From the cell containing the given text, extract its center point as [X, Y] coordinate. 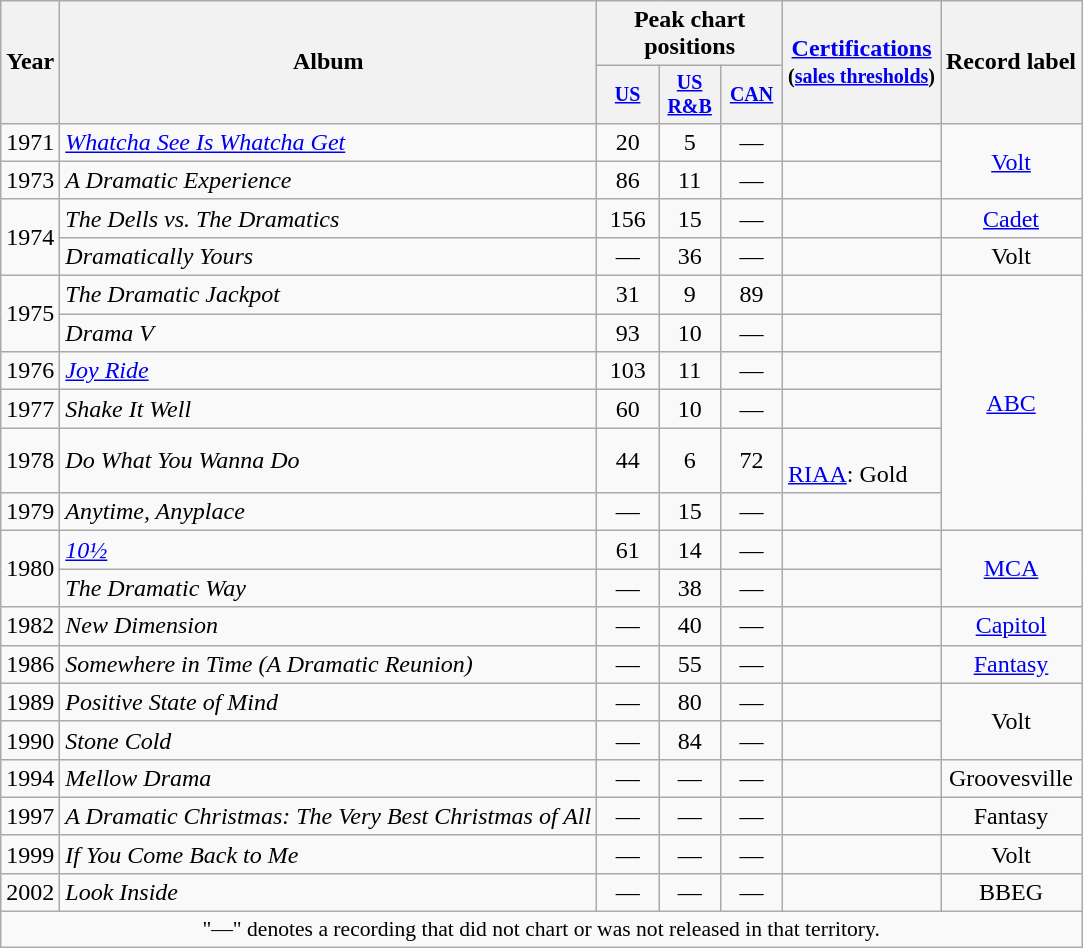
Shake It Well [328, 409]
14 [690, 550]
38 [690, 588]
US [628, 94]
Record label [1010, 62]
Album [328, 62]
60 [628, 409]
Peak chart positions [690, 34]
2002 [30, 892]
1990 [30, 740]
44 [628, 460]
40 [690, 626]
Groovesville [1010, 778]
Whatcha See Is Whatcha Get [328, 142]
MCA [1010, 569]
1986 [30, 664]
72 [752, 460]
Year [30, 62]
1973 [30, 180]
1976 [30, 371]
31 [628, 295]
BBEG [1010, 892]
New Dimension [328, 626]
Dramatically Yours [328, 256]
Somewhere in Time (A Dramatic Reunion) [328, 664]
1979 [30, 512]
Look Inside [328, 892]
Drama V [328, 333]
Mellow Drama [328, 778]
9 [690, 295]
36 [690, 256]
A Dramatic Experience [328, 180]
Positive State of Mind [328, 702]
1978 [30, 460]
1994 [30, 778]
The Dramatic Way [328, 588]
Joy Ride [328, 371]
"—" denotes a recording that did not chart or was not released in that territory. [542, 930]
61 [628, 550]
1975 [30, 314]
6 [690, 460]
103 [628, 371]
86 [628, 180]
1997 [30, 816]
84 [690, 740]
55 [690, 664]
1977 [30, 409]
10½ [328, 550]
5 [690, 142]
Anytime, Anyplace [328, 512]
20 [628, 142]
The Dells vs. The Dramatics [328, 218]
1982 [30, 626]
1971 [30, 142]
1999 [30, 854]
The Dramatic Jackpot [328, 295]
Capitol [1010, 626]
1980 [30, 569]
CAN [752, 94]
A Dramatic Christmas: The Very Best Christmas of All [328, 816]
Cadet [1010, 218]
Certifications(sales thresholds) [862, 62]
ABC [1010, 404]
1989 [30, 702]
USR&B [690, 94]
80 [690, 702]
93 [628, 333]
156 [628, 218]
If You Come Back to Me [328, 854]
Stone Cold [328, 740]
89 [752, 295]
RIAA: Gold [862, 460]
Do What You Wanna Do [328, 460]
1974 [30, 237]
